Scan for the cell matching the given text and deliver its [X, Y] coordinate at center. 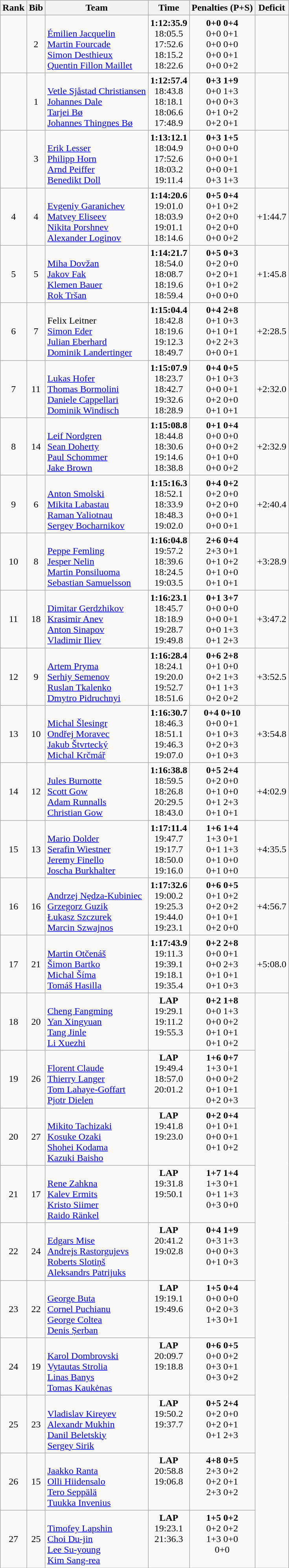
LAP19:41.819:23.0 [169, 1137]
Vladislav KireyevAlexandr MukhinDanil BeletskiySergey Sirik [97, 1424]
LAP20:09.719:18.8 [169, 1366]
0+3 1+90+0 1+30+0 0+30+1 0+20+2 0+1 [223, 102]
Anton SmolskiMikita LabastauRaman YaliotnauSergey Bocharnikov [97, 504]
Artem PrymaSerhiy SemenovRuslan TkalenkoDmytro Pidruchnyi [97, 677]
Felix LeitnerSimon EderJulian EberhardDominik Landertinger [97, 331]
+3:52.5 [271, 677]
Jaakko RantaOlli HiidensaloTero SeppäläTuukka Invenius [97, 1481]
1:13:12.118:04.917:52.618:03.219:11.4 [169, 159]
0+0 0+40+0 0+10+0 0+00+0 0+10+0 0+2 [223, 44]
Miha DovžanJakov FakKlemen BauerRok Tršan [97, 274]
+2:40.4 [271, 504]
LAP19:29.119:11.219:55.3 [169, 1022]
+2:32.9 [271, 446]
1:17:32.619:00.219:25.319:44.019:23.1 [169, 907]
0+1 3+70+0 0+00+0 0+10+0 1+30+1 2+3 [223, 619]
0+1 0+40+0 0+00+0 0+20+1 0+00+0 0+2 [223, 446]
Leif NordgrenSean DohertyPaul SchommerJake Brown [97, 446]
Martin OtčenášŠimon BartkoMichal ŠímaTomáš Hasilla [97, 964]
1:16:30.718:46.318:51.119:46.319:07.0 [169, 734]
Vetle Sjåstad ChristiansenJohannes DaleTarjei BøJohannes Thingnes Bø [97, 102]
+1:44.7 [271, 217]
0+6 0+50+1 0+20+2 0+20+1 0+10+2 0+0 [223, 907]
+2:28.5 [271, 331]
LAP19:50.219:37.7 [169, 1424]
0+2 0+40+1 0+10+0 0+10+1 0+2 [223, 1137]
1:16:23.118:45.718:18.919:28.719:49.8 [169, 619]
1+6 1+41+3 0+10+1 1+30+1 0+00+1 0+0 [223, 849]
+4:56.7 [271, 907]
George ButaCornel PuchianuGeorge ColteaDenis Șerban [97, 1309]
Evgeniy GaranichevMatvey EliseevNikita PorshnevAlexander Loginov [97, 217]
+3:47.2 [271, 619]
LAP20:58.819:06.8 [169, 1481]
Penalties (P+S) [223, 8]
0+4 2+80+1 0+30+1 0+10+2 2+30+0 0+1 [223, 331]
+4:02.9 [271, 792]
0+5 2+40+2 0+00+2 0+10+1 2+3 [223, 1424]
+3:54.8 [271, 734]
1:16:28.418:24.119:20.019:52.718:51.6 [169, 677]
0+4 0+50+1 0+30+0 0+10+2 0+00+1 0+1 [223, 389]
LAP19:19.119:49.6 [169, 1309]
+5:08.0 [271, 964]
1 [36, 102]
Deficit [271, 8]
Émilien JacquelinMartin FourcadeSimon DesthieuxQuentin Fillon Maillet [97, 44]
Michal ŠlesingrOndřej MoravecJakub ŠtvrteckýMichal Krčmář [97, 734]
LAP19:49.418:57.020:01.2 [169, 1079]
Erik LesserPhilipp HornArnd PeifferBenedikt Doll [97, 159]
Team [97, 8]
Jules BurnotteScott GowAdam RunnallsChristian Gow [97, 792]
2+6 0+42+3 0+10+1 0+20+1 0+00+1 0+1 [223, 561]
1:15:16.318:52.118:33.918:48.319:02.0 [169, 504]
Edgars MiseAndrejs RastorgujevsRoberts SlotiņšAleksandrs Patrijuks [97, 1251]
Mario DolderSerafin WiestnerJeremy FinelloJoscha Burkhalter [97, 849]
+3:28.9 [271, 561]
+2:32.0 [271, 389]
1:14:20.619:01.018:03.919:01.118:14.6 [169, 217]
1:15:07.918:23.718:42.719:32.618:28.9 [169, 389]
0+6 0+50+0 0+20+3 0+10+3 0+2 [223, 1366]
Andrzej Nędza-KubiniecGrzegorz GuzikŁukasz SzczurekMarcin Szwajnos [97, 907]
Dimitar GerdzhikovKrasimir AnevAnton SinapovVladimir Iliev [97, 619]
3 [36, 159]
0+2 1+80+0 1+30+0 0+20+1 0+10+1 0+2 [223, 1022]
LAP19:23.121:36.3 [169, 1539]
0+6 2+80+1 0+00+2 1+30+1 1+30+2 0+2 [223, 677]
Cheng FangmingYan XingyuanTang JinleLi Xuezhi [97, 1022]
0+5 2+40+2 0+00+1 0+00+1 2+30+1 0+1 [223, 792]
1+6 0+71+3 0+10+0 0+20+1 0+10+2 0+3 [223, 1079]
+4:35.5 [271, 849]
Mikito TachizakiKosuke OzakiShohei KodamaKazuki Baisho [97, 1137]
1:17:11.419:47.719:17.718:50.019:16.0 [169, 849]
Time [169, 8]
LAP19:31.819:50.1 [169, 1194]
4+8 0+52+3 0+20+2 0+12+3 0+2 [223, 1481]
0+4 1+90+3 1+30+0 0+30+1 0+3 [223, 1251]
1:16:38.818:59.518:26.820:29.518:43.0 [169, 792]
1:12:35.918:05.517:52.618:15.218:22.6 [169, 44]
1:12:57.418:43.818:18.118:06.617:48.9 [169, 102]
+1:45.8 [271, 274]
2 [36, 44]
0+5 0+30+2 0+00+2 0+10+1 0+20+0 0+0 [223, 274]
Florent ClaudeThierry LangerTom Lahaye-GoffartPjotr Dielen [97, 1079]
0+2 2+80+0 0+10+0 2+30+1 0+10+1 0+3 [223, 964]
Rank [13, 8]
Rene ZahknaKalev ErmitsKristo SiimerRaido Ränkel [97, 1194]
1+7 1+41+3 0+10+1 1+30+3 0+0 [223, 1194]
1+5 0+40+0 0+00+2 0+31+3 0+1 [223, 1309]
Karol DombrovskiVytautas StroliaLinas BanysTomas Kaukėnas [97, 1366]
LAP20:41.219:02.8 [169, 1251]
Timofey LapshinChoi Du-jinLee Su-youngKim Sang-rea [97, 1539]
0+3 1+50+0 0+00+0 0+10+0 0+10+3 1+3 [223, 159]
Bib [36, 8]
0+4 0+100+0 0+10+1 0+30+2 0+30+1 0+3 [223, 734]
Lukas HoferThomas BormoliniDaniele CappellariDominik Windisch [97, 389]
0+5 0+40+1 0+20+2 0+00+2 0+00+0 0+2 [223, 217]
1:17:43.919:11.319:39.119:18.119:35.4 [169, 964]
1:16:04.819:57.218:39.618:24.519:03.5 [169, 561]
0+4 0+20+2 0+00+2 0+00+0 0+10+0 0+1 [223, 504]
1:14:21.718:54.018:08.718:19.618:59.4 [169, 274]
1+5 0+20+2 0+21+3 0+00+0 [223, 1539]
1:15:08.818:44.818:30.619:14.618:38.8 [169, 446]
Peppe FemlingJesper NelinMartin PonsiluomaSebastian Samuelsson [97, 561]
1:15:04.418:42.818:19.619:12.318:49.7 [169, 331]
